Search for the cell housing the specified text and yield its [X, Y] center coordinate. 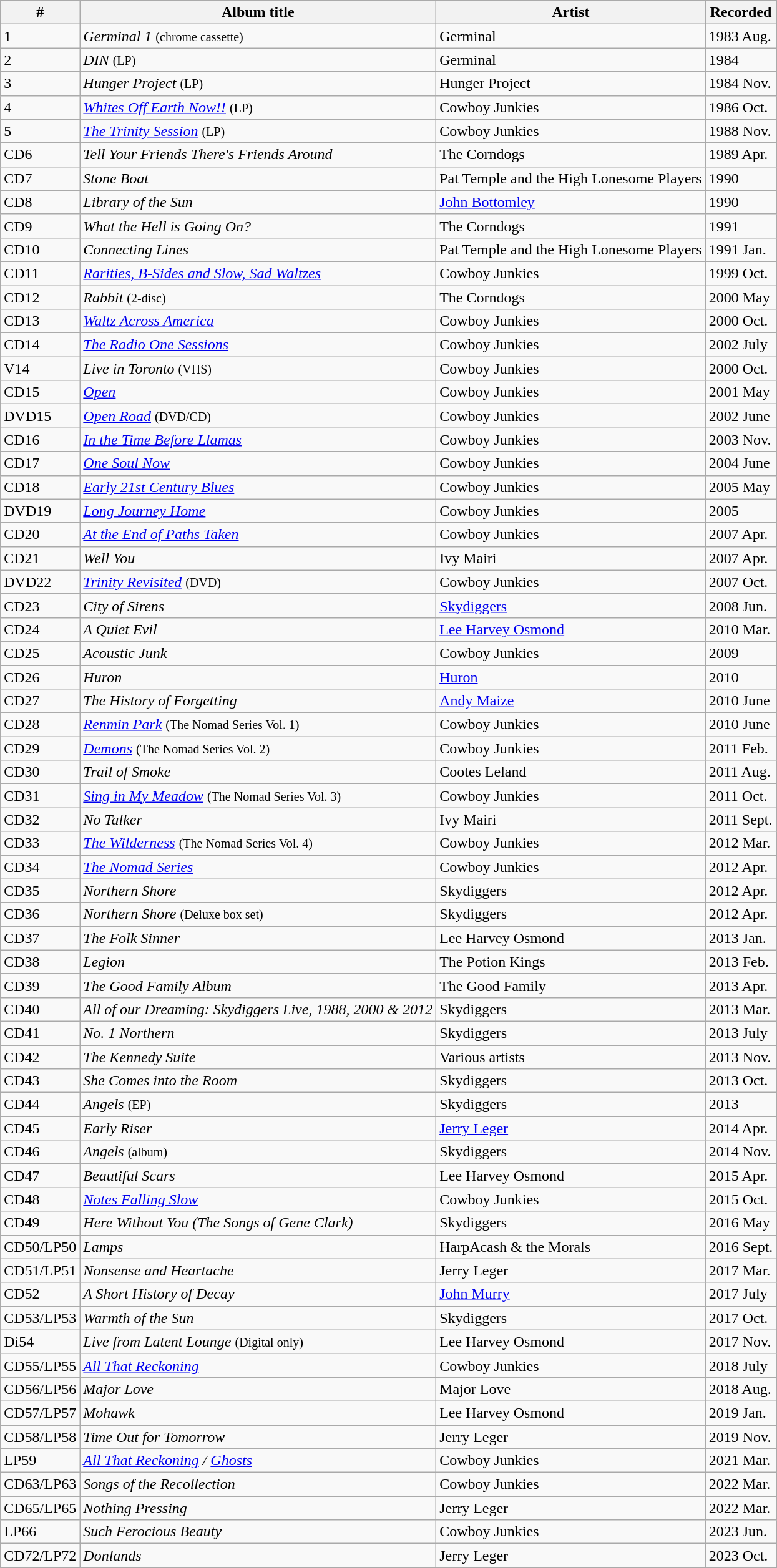
2017 July [741, 1294]
Warmth of the Sun [258, 1318]
Long Journey Home [258, 511]
CD56/LP56 [40, 1389]
2008 Jun. [741, 606]
Cootes Leland [571, 772]
DVD19 [40, 511]
John Murry [571, 1294]
# [40, 12]
Here Without You (The Songs of Gene Clark) [258, 1223]
The Nomad Series [258, 867]
4 [40, 107]
Beautiful Scars [258, 1176]
2013 Jan. [741, 938]
No. 1 Northern [258, 1033]
Hunger Project (LP) [258, 84]
2023 Jun. [741, 1532]
Nonsense and Heartache [258, 1270]
The Potion Kings [571, 962]
Open Road (DVD/CD) [258, 416]
Well You [258, 558]
2023 Oct. [741, 1556]
The Trinity Session (LP) [258, 131]
CD40 [40, 1009]
The Radio One Sessions [258, 345]
2013 Nov. [741, 1057]
Various artists [571, 1057]
2005 May [741, 487]
CD58/LP58 [40, 1436]
What the Hell is Going On? [258, 226]
CD35 [40, 891]
CD23 [40, 606]
Renmin Park (The Nomad Series Vol. 1) [258, 725]
V14 [40, 369]
CD43 [40, 1081]
CD39 [40, 985]
1983 Aug. [741, 36]
DVD22 [40, 582]
2011 Aug. [741, 772]
Rarities, B-Sides and Slow, Sad Waltzes [258, 273]
CD32 [40, 820]
2013 Feb. [741, 962]
A Quiet Evil [258, 629]
Waltz Across America [258, 321]
2002 June [741, 416]
She Comes into the Room [258, 1081]
CD26 [40, 677]
CD46 [40, 1152]
CD52 [40, 1294]
A Short History of Decay [258, 1294]
1991 [741, 226]
All of our Dreaming: Skydiggers Live, 1988, 2000 & 2012 [258, 1009]
Whites Off Earth Now!! (LP) [258, 107]
Notes Falling Slow [258, 1199]
1984 [741, 60]
CD14 [40, 345]
Northern Shore (Deluxe box set) [258, 914]
3 [40, 84]
Acoustic Junk [258, 653]
CD21 [40, 558]
CD30 [40, 772]
2011 Sept. [741, 820]
Di54 [40, 1342]
John Bottomley [571, 202]
The Kennedy Suite [258, 1057]
CD17 [40, 463]
2013 July [741, 1033]
All That Reckoning [258, 1365]
CD37 [40, 938]
2010 Mar. [741, 629]
One Soul Now [258, 463]
CD24 [40, 629]
Early Riser [258, 1128]
1988 Nov. [741, 131]
CD8 [40, 202]
CD63/LP63 [40, 1484]
HarpAcash & the Morals [571, 1247]
Mohawk [258, 1413]
Live from Latent Lounge (Digital only) [258, 1342]
Time Out for Tomorrow [258, 1436]
CD53/LP53 [40, 1318]
Trinity Revisited (DVD) [258, 582]
CD18 [40, 487]
City of Sirens [258, 606]
CD25 [40, 653]
CD38 [40, 962]
CD34 [40, 867]
2004 June [741, 463]
Connecting Lines [258, 249]
CD9 [40, 226]
CD36 [40, 914]
Andy Maize [571, 701]
2010 [741, 677]
CD13 [40, 321]
CD29 [40, 748]
2003 Nov. [741, 440]
2015 Apr. [741, 1176]
1984 Nov. [741, 84]
LP59 [40, 1461]
2017 Mar. [741, 1270]
Donlands [258, 1556]
All That Reckoning / Ghosts [258, 1461]
CD49 [40, 1223]
CD42 [40, 1057]
CD15 [40, 392]
CD57/LP57 [40, 1413]
Stone Boat [258, 178]
1986 Oct. [741, 107]
2018 Aug. [741, 1389]
Library of the Sun [258, 202]
Nothing Pressing [258, 1508]
2014 Nov. [741, 1152]
CD11 [40, 273]
2005 [741, 511]
Angels (EP) [258, 1105]
Hunger Project [571, 84]
CD48 [40, 1199]
At the End of Paths Taken [258, 535]
Rabbit (2-disc) [258, 298]
CD10 [40, 249]
CD51/LP51 [40, 1270]
Germinal 1 (chrome cassette) [258, 36]
2017 Oct. [741, 1318]
No Talker [258, 820]
Legion [258, 962]
Artist [571, 12]
2000 May [741, 298]
2019 Nov. [741, 1436]
1989 Apr. [741, 155]
CD16 [40, 440]
CD33 [40, 843]
CD65/LP65 [40, 1508]
1999 Oct. [741, 273]
2013 [741, 1105]
CD50/LP50 [40, 1247]
CD31 [40, 796]
Such Ferocious Beauty [258, 1532]
CD55/LP55 [40, 1365]
2001 May [741, 392]
CD47 [40, 1176]
Early 21st Century Blues [258, 487]
DVD15 [40, 416]
2015 Oct. [741, 1199]
CD7 [40, 178]
CD20 [40, 535]
Live in Toronto (VHS) [258, 369]
2002 July [741, 345]
Album title [258, 12]
2021 Mar. [741, 1461]
CD72/LP72 [40, 1556]
2013 Apr. [741, 985]
2011 Oct. [741, 796]
2018 July [741, 1365]
CD27 [40, 701]
The History of Forgetting [258, 701]
2013 Mar. [741, 1009]
2011 Feb. [741, 748]
CD28 [40, 725]
CD41 [40, 1033]
2007 Oct. [741, 582]
2013 Oct. [741, 1081]
2016 Sept. [741, 1247]
Recorded [741, 12]
CD44 [40, 1105]
Open [258, 392]
2016 May [741, 1223]
1 [40, 36]
1991 Jan. [741, 249]
The Good Family [571, 985]
CD6 [40, 155]
Demons (The Nomad Series Vol. 2) [258, 748]
The Good Family Album [258, 985]
CD12 [40, 298]
Angels (album) [258, 1152]
Lamps [258, 1247]
2012 Mar. [741, 843]
In the Time Before Llamas [258, 440]
CD45 [40, 1128]
2009 [741, 653]
Sing in My Meadow (The Nomad Series Vol. 3) [258, 796]
5 [40, 131]
LP66 [40, 1532]
The Wilderness (The Nomad Series Vol. 4) [258, 843]
DIN (LP) [258, 60]
Northern Shore [258, 891]
2019 Jan. [741, 1413]
Songs of the Recollection [258, 1484]
2014 Apr. [741, 1128]
2 [40, 60]
Trail of Smoke [258, 772]
2017 Nov. [741, 1342]
Tell Your Friends There's Friends Around [258, 155]
The Folk Sinner [258, 938]
